Return the [X, Y] coordinate for the center point of the cell that contains the specified text.  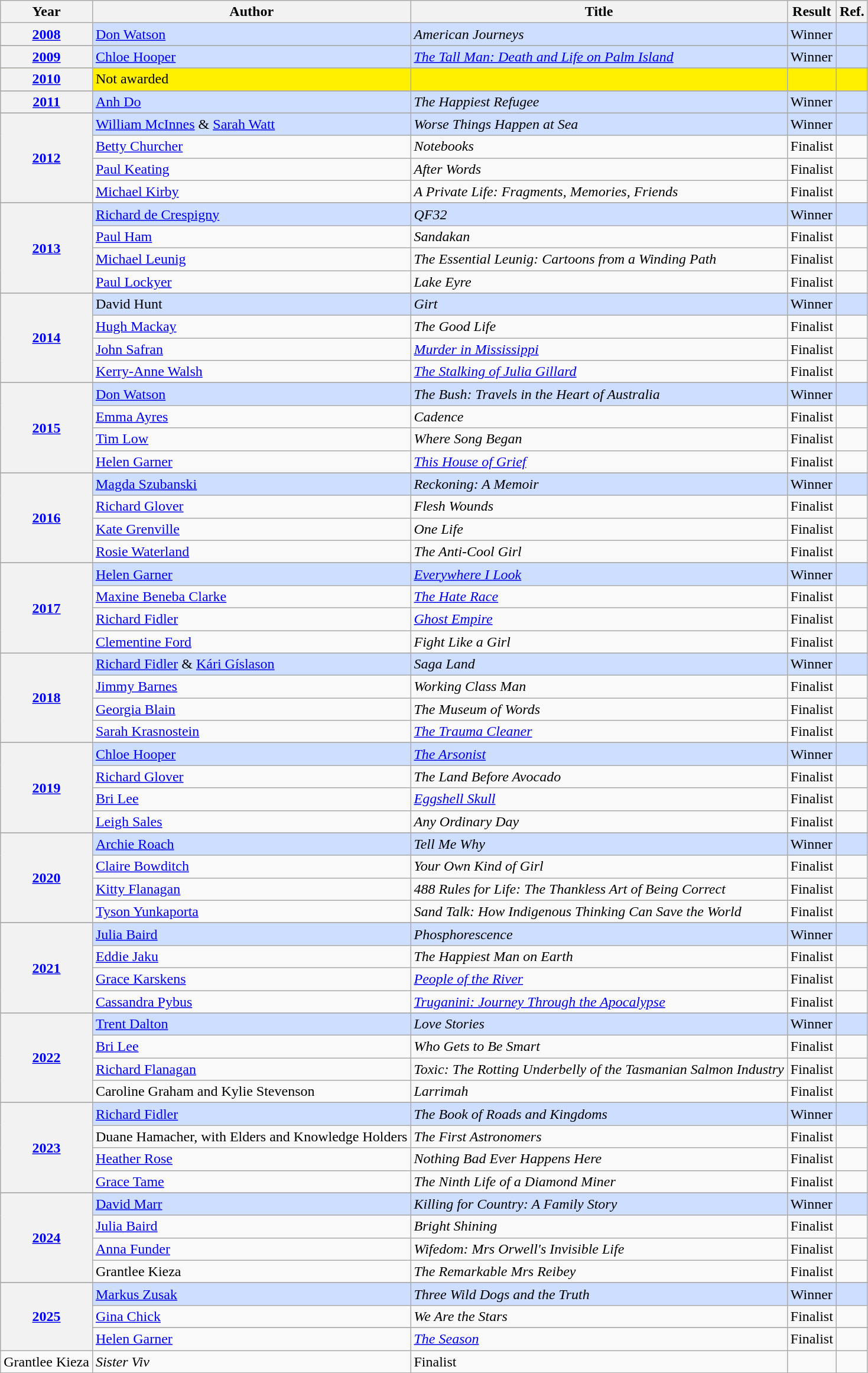
Rosie Waterland [252, 551]
Where Song Began [599, 439]
Nothing Bad Ever Happens Here [599, 1159]
Paul Keating [252, 169]
Trent Dalton [252, 1024]
John Safran [252, 349]
Emma Ayres [252, 417]
Eggshell Skull [599, 799]
One Life [599, 529]
2023 [47, 1148]
The Hate Race [599, 596]
488 Rules for Life: The Thankless Art of Being Correct [599, 889]
Richard Fidler & Kári Gíslason [252, 664]
Leigh Sales [252, 822]
Richard de Crespigny [252, 214]
Anh Do [252, 102]
Three Wild Dogs and the Truth [599, 1294]
Bright Shining [599, 1226]
David Hunt [252, 304]
William McInnes & Sarah Watt [252, 124]
Your Own Kind of Girl [599, 866]
The Happiest Man on Earth [599, 956]
Maxine Beneba Clarke [252, 596]
Saga Land [599, 664]
Phosphorescence [599, 934]
American Journeys [599, 34]
Not awarded [252, 79]
Paul Ham [252, 236]
The Remarkable Mrs Reibey [599, 1271]
Archie Roach [252, 844]
Everywhere I Look [599, 574]
The Ninth Life of a Diamond Miner [599, 1182]
Lake Eyre [599, 282]
Result [812, 12]
Hugh Mackay [252, 327]
We Are the Stars [599, 1316]
2017 [47, 608]
Larrimah [599, 1092]
Kitty Flanagan [252, 889]
The First Astronomers [599, 1137]
2009 [47, 57]
Ref. [852, 12]
Grace Karskens [252, 979]
Who Gets to Be Smart [599, 1047]
Truganini: Journey Through the Apocalypse [599, 1002]
The Trauma Cleaner [599, 732]
2024 [47, 1238]
The Anti-Cool Girl [599, 551]
Girt [599, 304]
Tell Me Why [599, 844]
Claire Bowditch [252, 866]
2020 [47, 878]
Notebooks [599, 147]
Worse Things Happen at Sea [599, 124]
Murder in Mississippi [599, 349]
2013 [47, 248]
Markus Zusak [252, 1294]
Ghost Empire [599, 619]
Sarah Krasnostein [252, 732]
The Stalking of Julia Gillard [599, 372]
2011 [47, 102]
Love Stories [599, 1024]
2022 [47, 1058]
The Land Before Avocado [599, 777]
Magda Szubanski [252, 484]
The Happiest Refugee [599, 102]
Killing for Country: A Family Story [599, 1204]
2019 [47, 788]
2021 [47, 968]
Reckoning: A Memoir [599, 484]
Paul Lockyer [252, 282]
Caroline Graham and Kylie Stevenson [252, 1092]
Fight Like a Girl [599, 641]
QF32 [599, 214]
Georgia Blain [252, 709]
David Marr [252, 1204]
The Museum of Words [599, 709]
Tim Low [252, 439]
Wifedom: Mrs Orwell's Invisible Life [599, 1249]
Flesh Wounds [599, 507]
Cassandra Pybus [252, 1002]
2025 [47, 1316]
2010 [47, 79]
Duane Hamacher, with Elders and Knowledge Holders [252, 1137]
Heather Rose [252, 1159]
After Words [599, 169]
Sand Talk: How Indigenous Thinking Can Save the World [599, 911]
The Season [599, 1339]
Kerry-Anne Walsh [252, 372]
Clementine Ford [252, 641]
Year [47, 12]
The Arsonist [599, 754]
The Good Life [599, 327]
2015 [47, 428]
The Book of Roads and Kingdoms [599, 1114]
Michael Leunig [252, 259]
Author [252, 12]
Working Class Man [599, 687]
Anna Funder [252, 1249]
Grace Tame [252, 1182]
Any Ordinary Day [599, 822]
Title [599, 12]
Toxic: The Rotting Underbelly of the Tasmanian Salmon Industry [599, 1069]
Jimmy Barnes [252, 687]
2016 [47, 518]
Betty Churcher [252, 147]
2008 [47, 34]
This House of Grief [599, 462]
Cadence [599, 417]
The Bush: Travels in the Heart of Australia [599, 394]
2012 [47, 158]
2014 [47, 338]
Tyson Yunkaporta [252, 911]
Michael Kirby [252, 191]
Sister Viv [252, 1361]
Eddie Jaku [252, 956]
2018 [47, 698]
The Tall Man: Death and Life on Palm Island [599, 57]
Gina Chick [252, 1316]
Kate Grenville [252, 529]
Richard Flanagan [252, 1069]
Sandakan [599, 236]
People of the River [599, 979]
The Essential Leunig: Cartoons from a Winding Path [599, 259]
A Private Life: Fragments, Memories, Friends [599, 191]
